Determine the [X, Y] coordinate at the center of the cell enclosing the given text.  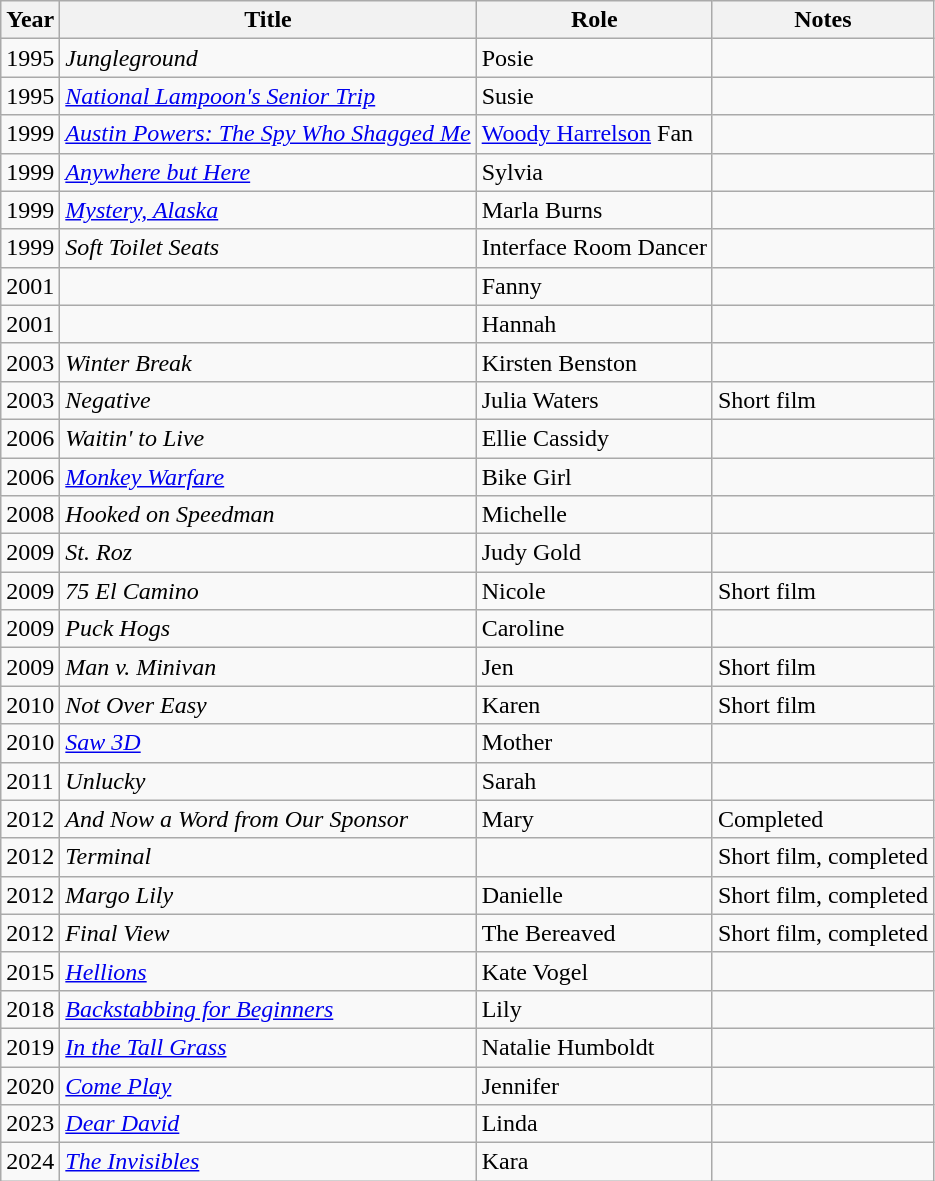
Jen [594, 667]
Jennifer [594, 1085]
And Now a Word from Our Sponsor [268, 819]
Mystery, Alaska [268, 210]
Kirsten Benston [594, 362]
Caroline [594, 629]
2019 [30, 1047]
2008 [30, 515]
2011 [30, 781]
Danielle [594, 895]
Austin Powers: The Spy Who Shagged Me [268, 134]
Waitin' to Live [268, 438]
Man v. Minivan [268, 667]
Come Play [268, 1085]
Natalie Humboldt [594, 1047]
Saw 3D [268, 743]
Kara [594, 1162]
Judy Gold [594, 553]
Margo Lily [268, 895]
Puck Hogs [268, 629]
Year [30, 20]
Woody Harrelson Fan [594, 134]
Final View [268, 933]
2018 [30, 1009]
Fanny [594, 286]
In the Tall Grass [268, 1047]
2015 [30, 971]
Hellions [268, 971]
Julia Waters [594, 400]
National Lampoon's Senior Trip [268, 96]
Negative [268, 400]
Mary [594, 819]
Jungleground [268, 58]
2023 [30, 1124]
Soft Toilet Seats [268, 248]
Winter Break [268, 362]
The Invisibles [268, 1162]
Marla Burns [594, 210]
Nicole [594, 591]
Susie [594, 96]
Michelle [594, 515]
St. Roz [268, 553]
Notes [822, 20]
Kate Vogel [594, 971]
Backstabbing for Beginners [268, 1009]
2020 [30, 1085]
Terminal [268, 857]
Anywhere but Here [268, 172]
Posie [594, 58]
Dear David [268, 1124]
Karen [594, 705]
Unlucky [268, 781]
Sarah [594, 781]
The Bereaved [594, 933]
Completed [822, 819]
Hooked on Speedman [268, 515]
Role [594, 20]
Mother [594, 743]
2024 [30, 1162]
Interface Room Dancer [594, 248]
Monkey Warfare [268, 477]
Linda [594, 1124]
Not Over Easy [268, 705]
Ellie Cassidy [594, 438]
Title [268, 20]
Lily [594, 1009]
Bike Girl [594, 477]
Sylvia [594, 172]
75 El Camino [268, 591]
Hannah [594, 324]
